Identify which cell holds the provided text, then report its [X, Y] central coordinate. 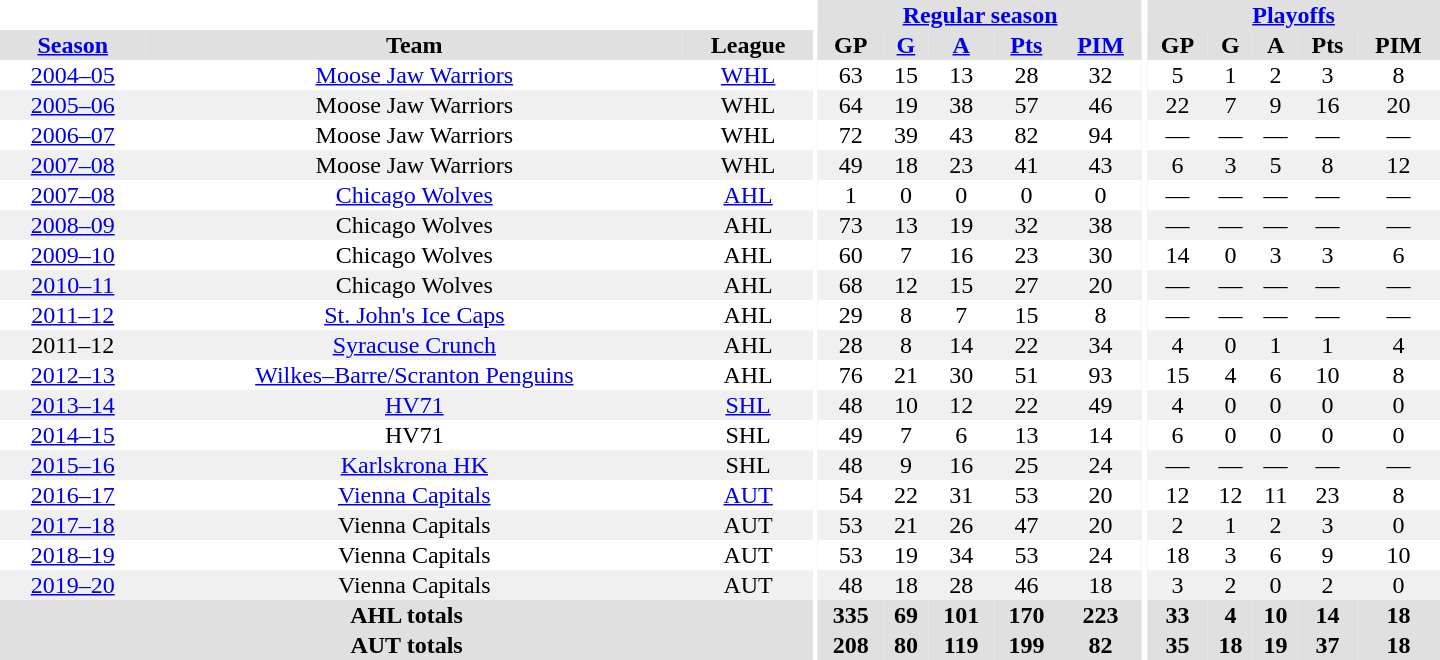
2006–07 [73, 135]
335 [850, 615]
208 [850, 645]
199 [1026, 645]
2008–09 [73, 225]
29 [850, 315]
60 [850, 255]
223 [1100, 615]
2004–05 [73, 75]
AHL totals [406, 615]
Playoffs [1294, 15]
2012–13 [73, 375]
2015–16 [73, 465]
33 [1178, 615]
2010–11 [73, 285]
69 [906, 615]
35 [1178, 645]
37 [1328, 645]
Wilkes–Barre/Scranton Penguins [415, 375]
57 [1026, 105]
94 [1100, 135]
2013–14 [73, 405]
AUT totals [406, 645]
76 [850, 375]
11 [1276, 495]
73 [850, 225]
39 [906, 135]
Syracuse Crunch [415, 345]
26 [960, 525]
93 [1100, 375]
2017–18 [73, 525]
2014–15 [73, 435]
54 [850, 495]
Team [415, 45]
Karlskrona HK [415, 465]
2018–19 [73, 555]
31 [960, 495]
2005–06 [73, 105]
64 [850, 105]
63 [850, 75]
72 [850, 135]
170 [1026, 615]
101 [960, 615]
51 [1026, 375]
2016–17 [73, 495]
2019–20 [73, 585]
St. John's Ice Caps [415, 315]
2009–10 [73, 255]
25 [1026, 465]
Regular season [980, 15]
League [748, 45]
47 [1026, 525]
Season [73, 45]
68 [850, 285]
119 [960, 645]
27 [1026, 285]
80 [906, 645]
41 [1026, 165]
